Return [X, Y] of the center of cell containing provided text 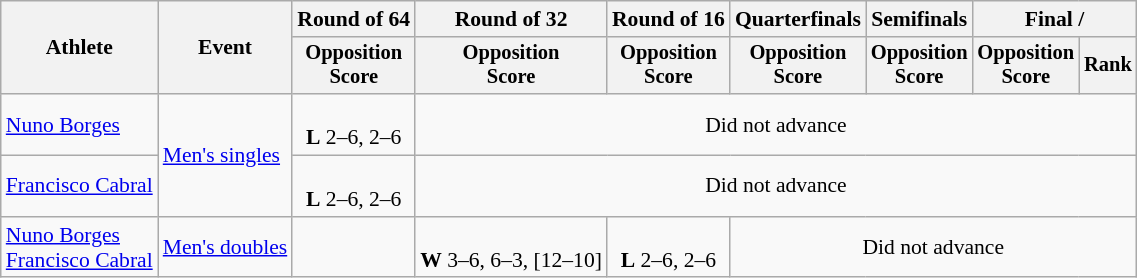
Rank [1108, 66]
Round of 64 [354, 19]
Men's doubles [226, 248]
W 3–6, 6–3, [12–10] [511, 248]
Quarterfinals [798, 19]
Men's singles [226, 155]
Round of 16 [668, 19]
Francisco Cabral [80, 186]
Event [226, 48]
Nuno BorgesFrancisco Cabral [80, 248]
Round of 32 [511, 19]
Nuno Borges [80, 124]
Final / [1054, 19]
Semifinals [920, 19]
Athlete [80, 48]
